For the text-containing cell, return its midpoint in (x, y) coordinate format. 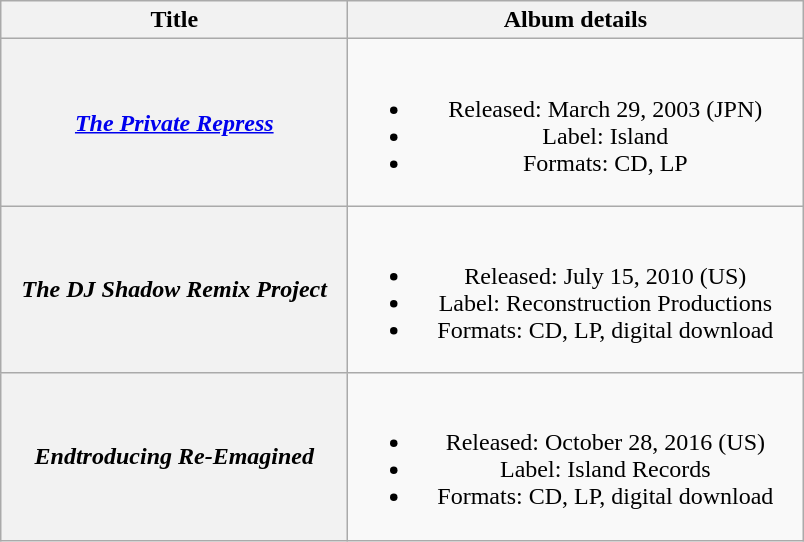
Album details (576, 20)
Released: March 29, 2003 (JPN)Label: IslandFormats: CD, LP (576, 122)
Released: July 15, 2010 (US)Label: Reconstruction ProductionsFormats: CD, LP, digital download (576, 290)
The DJ Shadow Remix Project (174, 290)
The Private Repress (174, 122)
Endtroducing Re-Emagined (174, 456)
Title (174, 20)
Released: October 28, 2016 (US)Label: Island RecordsFormats: CD, LP, digital download (576, 456)
